Extract the [X, Y] coordinate from the center of the cell holding the provided text.  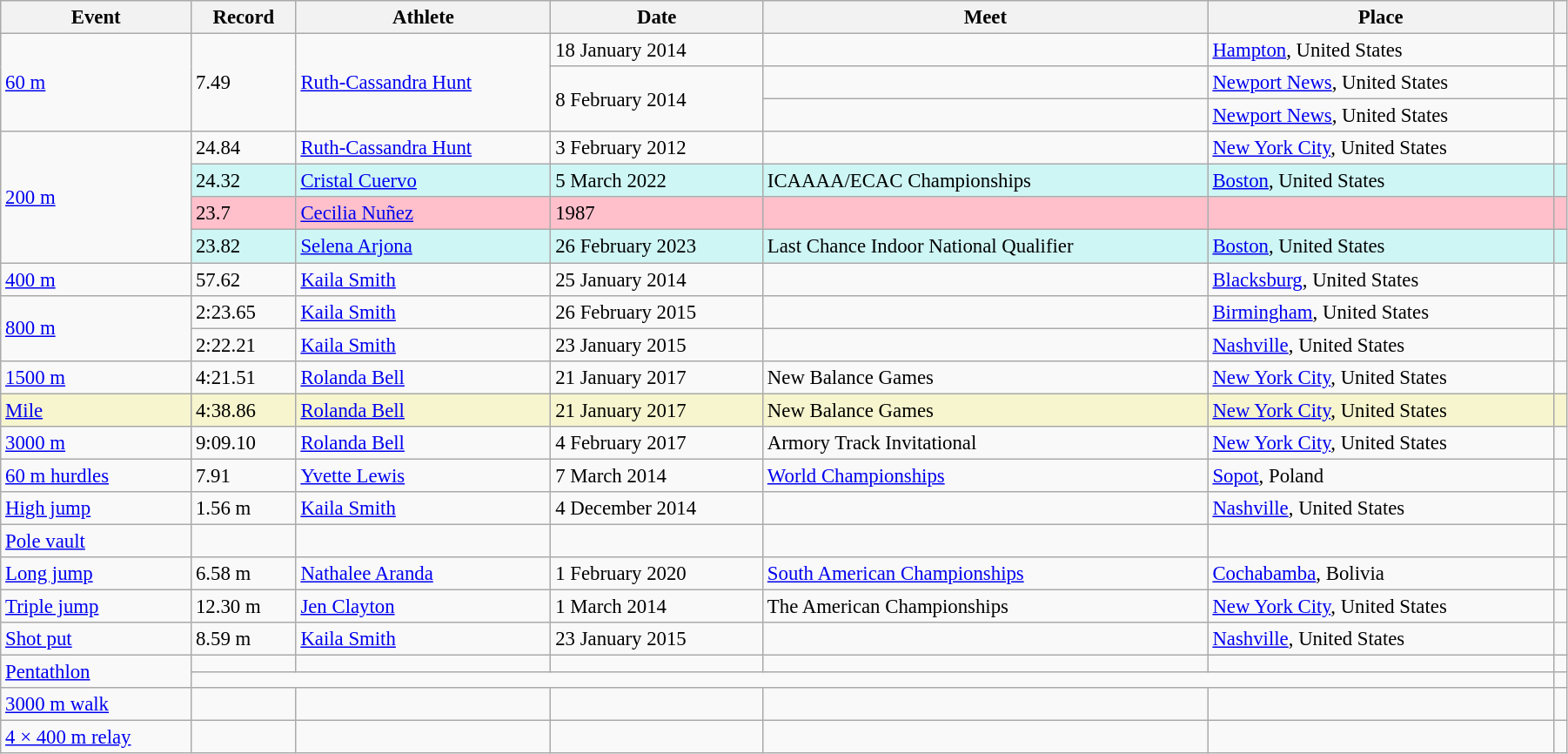
4 × 400 m relay [96, 737]
60 m hurdles [96, 475]
2:23.65 [244, 312]
4 February 2017 [657, 443]
26 February 2023 [657, 246]
7 March 2014 [657, 475]
4:38.86 [244, 410]
7.49 [244, 84]
Shot put [96, 639]
Date [657, 17]
1 March 2014 [657, 607]
Cristal Cuervo [423, 181]
57.62 [244, 279]
1 February 2020 [657, 574]
Triple jump [96, 607]
6.58 m [244, 574]
Athlete [423, 17]
High jump [96, 508]
12.30 m [244, 607]
Last Chance Indoor National Qualifier [986, 246]
3000 m [96, 443]
200 m [96, 197]
Pole vault [96, 541]
Mile [96, 410]
South American Championships [986, 574]
1500 m [96, 377]
18 January 2014 [657, 50]
Nathalee Aranda [423, 574]
60 m [96, 84]
3000 m walk [96, 704]
Sopot, Poland [1380, 475]
8 February 2014 [657, 99]
Jen Clayton [423, 607]
4 December 2014 [657, 508]
Hampton, United States [1380, 50]
The American Championships [986, 607]
24.84 [244, 148]
Blacksburg, United States [1380, 279]
Record [244, 17]
Cecilia Nuñez [423, 213]
5 March 2022 [657, 181]
Selena Arjona [423, 246]
Place [1380, 17]
24.32 [244, 181]
1.56 m [244, 508]
3 February 2012 [657, 148]
26 February 2015 [657, 312]
23.82 [244, 246]
8.59 m [244, 639]
400 m [96, 279]
Birmingham, United States [1380, 312]
Cochabamba, Bolivia [1380, 574]
Pentathlon [96, 672]
1987 [657, 213]
25 January 2014 [657, 279]
800 m [96, 327]
Long jump [96, 574]
ICAAAA/ECAC Championships [986, 181]
Event [96, 17]
World Championships [986, 475]
7.91 [244, 475]
23.7 [244, 213]
4:21.51 [244, 377]
Meet [986, 17]
Yvette Lewis [423, 475]
Armory Track Invitational [986, 443]
2:22.21 [244, 345]
9:09.10 [244, 443]
